Capture the cell that displays the provided text and extract its [X, Y] central coordinate. 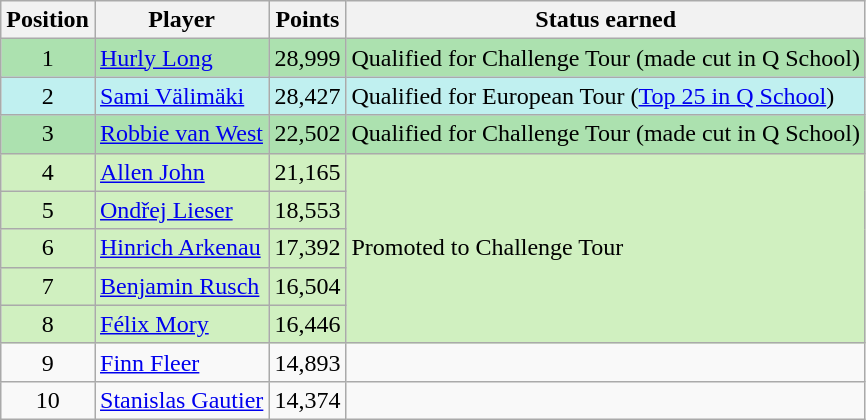
1 [48, 58]
16,504 [308, 286]
Qualified for European Tour (Top 25 in Q School) [606, 96]
17,392 [308, 248]
21,165 [308, 172]
9 [48, 362]
Status earned [606, 20]
Hinrich Arkenau [181, 248]
22,502 [308, 134]
Promoted to Challenge Tour [606, 248]
Ondřej Lieser [181, 210]
16,446 [308, 324]
4 [48, 172]
Benjamin Rusch [181, 286]
Points [308, 20]
14,374 [308, 400]
Robbie van West [181, 134]
6 [48, 248]
7 [48, 286]
Sami Välimäki [181, 96]
14,893 [308, 362]
Player [181, 20]
2 [48, 96]
Hurly Long [181, 58]
Stanislas Gautier [181, 400]
28,999 [308, 58]
8 [48, 324]
18,553 [308, 210]
Félix Mory [181, 324]
Finn Fleer [181, 362]
28,427 [308, 96]
10 [48, 400]
Allen John [181, 172]
3 [48, 134]
Position [48, 20]
5 [48, 210]
